Return the [x, y] coordinate for the center point of the cell that contains the specified text.  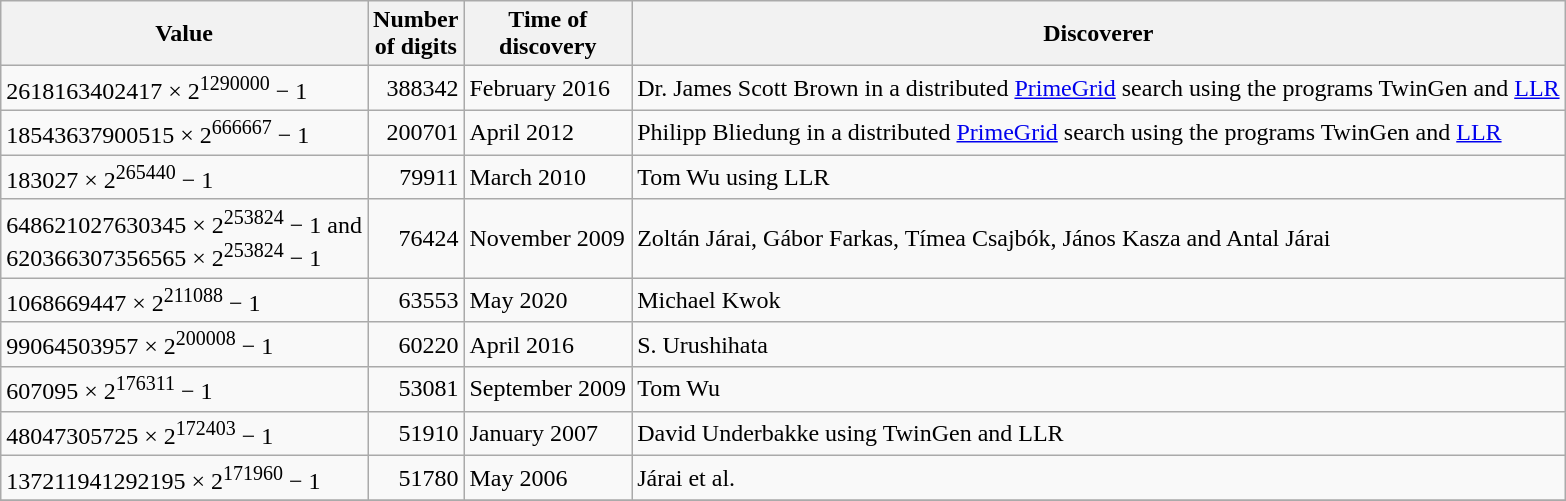
Philipp Bliedung in a distributed PrimeGrid search using the programs TwinGen and LLR [1098, 132]
388342 [416, 88]
May 2020 [548, 300]
51910 [416, 434]
May 2006 [548, 478]
648621027630345 × 2253824 − 1 and620366307356565 × 2253824 − 1 [184, 238]
January 2007 [548, 434]
607095 × 2176311 − 1 [184, 390]
48047305725 × 2172403 − 1 [184, 434]
76424 [416, 238]
March 2010 [548, 178]
Zoltán Járai, Gábor Farkas, Tímea Csajbók, János Kasza and Antal Járai [1098, 238]
Discoverer [1098, 34]
63553 [416, 300]
51780 [416, 478]
200701 [416, 132]
Tom Wu using LLR [1098, 178]
137211941292195 × 2171960 − 1 [184, 478]
April 2016 [548, 344]
April 2012 [548, 132]
Michael Kwok [1098, 300]
September 2009 [548, 390]
79911 [416, 178]
Tom Wu [1098, 390]
53081 [416, 390]
Numberof digits [416, 34]
S. Urushihata [1098, 344]
Time ofdiscovery [548, 34]
Value [184, 34]
2618163402417 × 21290000 − 1 [184, 88]
David Underbakke using TwinGen and LLR [1098, 434]
60220 [416, 344]
Dr. James Scott Brown in a distributed PrimeGrid search using the programs TwinGen and LLR [1098, 88]
18543637900515 × 2666667 − 1 [184, 132]
99064503957 × 2200008 − 1 [184, 344]
183027 × 2265440 − 1 [184, 178]
February 2016 [548, 88]
November 2009 [548, 238]
1068669447 × 2211088 − 1 [184, 300]
Járai et al. [1098, 478]
